Provide the [X, Y] coordinate of the cell's center where the given text is located.  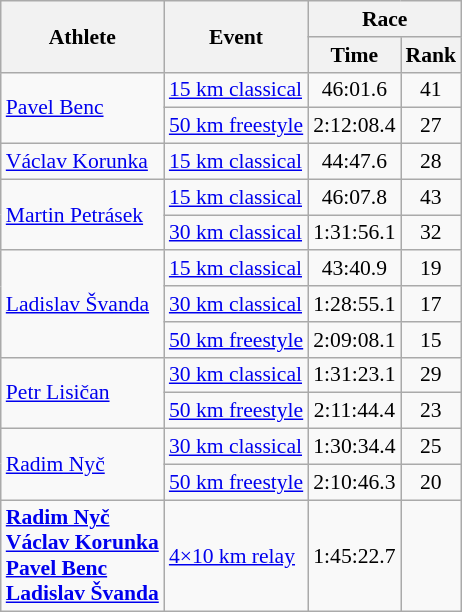
41 [432, 90]
19 [432, 269]
29 [432, 375]
28 [432, 162]
20 [432, 482]
Rank [432, 55]
23 [432, 411]
Petr Lisičan [82, 392]
1:31:23.1 [354, 375]
Martin Petrásek [82, 214]
44:47.6 [354, 162]
1:31:56.1 [354, 233]
2:12:08.4 [354, 126]
Event [236, 36]
32 [432, 233]
Time [354, 55]
2:10:46.3 [354, 482]
Radim Nyč Václav Korunka Pavel Benc Ladislav Švanda [82, 556]
46:07.8 [354, 197]
43 [432, 197]
4×10 km relay [236, 556]
1:45:22.7 [354, 556]
Race [384, 19]
2:11:44.4 [354, 411]
17 [432, 304]
27 [432, 126]
Václav Korunka [82, 162]
1:28:55.1 [354, 304]
1:30:34.4 [354, 447]
Ladislav Švanda [82, 304]
46:01.6 [354, 90]
Pavel Benc [82, 108]
43:40.9 [354, 269]
2:09:08.1 [354, 340]
15 [432, 340]
Radim Nyč [82, 464]
Athlete [82, 36]
25 [432, 447]
